Return [X, Y] of the center of cell containing provided text 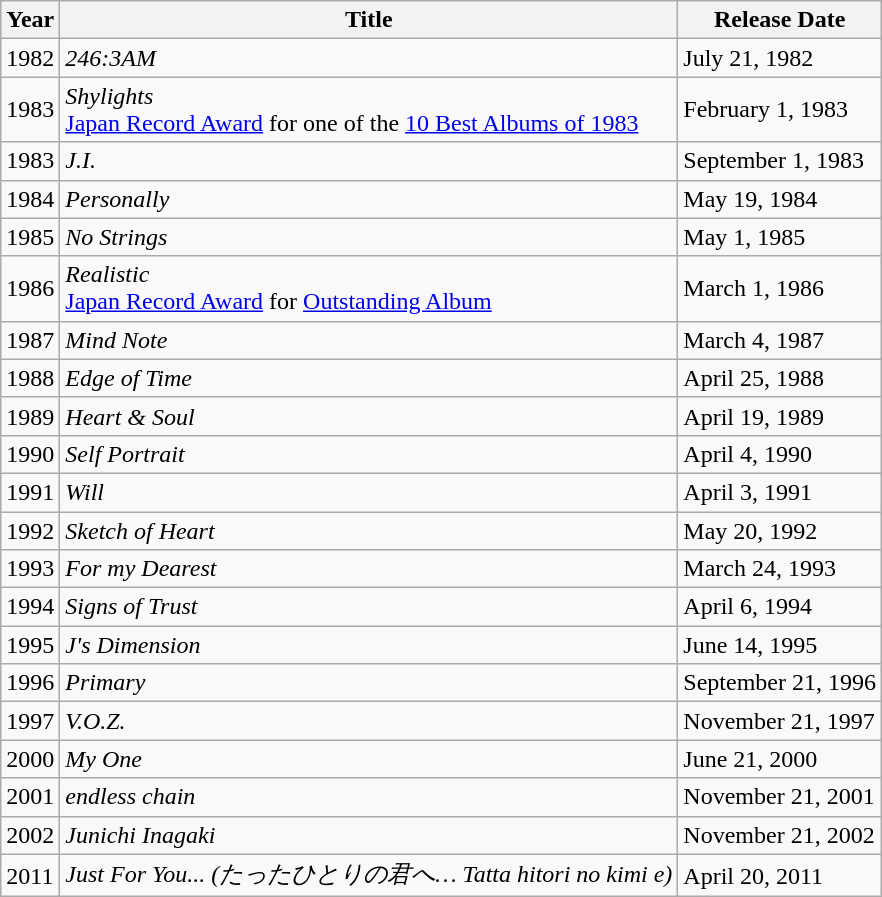
March 24, 1993 [780, 569]
246:3AM [369, 58]
My One [369, 759]
1984 [30, 199]
V.O.Z. [369, 721]
1996 [30, 683]
Release Date [780, 20]
No Strings [369, 237]
May 19, 1984 [780, 199]
2001 [30, 797]
1993 [30, 569]
July 21, 1982 [780, 58]
March 1, 1986 [780, 288]
June 14, 1995 [780, 645]
Personally [369, 199]
2002 [30, 835]
April 20, 2011 [780, 876]
Will [369, 492]
November 21, 2002 [780, 835]
J's Dimension [369, 645]
1987 [30, 340]
Year [30, 20]
September 1, 1983 [780, 161]
For my Dearest [369, 569]
Heart & Soul [369, 416]
November 21, 1997 [780, 721]
Signs of Trust [369, 607]
April 25, 1988 [780, 378]
1994 [30, 607]
1989 [30, 416]
1997 [30, 721]
June 21, 2000 [780, 759]
March 4, 1987 [780, 340]
Edge of Time [369, 378]
April 19, 1989 [780, 416]
Shylights Japan Record Award for one of the 10 Best Albums of 1983 [369, 110]
2000 [30, 759]
Realistic Japan Record Award for Outstanding Album [369, 288]
February 1, 1983 [780, 110]
April 3, 1991 [780, 492]
1990 [30, 454]
Junichi Inagaki [369, 835]
2011 [30, 876]
Self Portrait [369, 454]
April 4, 1990 [780, 454]
Primary [369, 683]
Title [369, 20]
Just For You... (たったひとりの君へ… Tatta hitori no kimi e) [369, 876]
1988 [30, 378]
May 1, 1985 [780, 237]
1985 [30, 237]
J.I. [369, 161]
1986 [30, 288]
Mind Note [369, 340]
1995 [30, 645]
Sketch of Heart [369, 531]
November 21, 2001 [780, 797]
September 21, 1996 [780, 683]
May 20, 1992 [780, 531]
April 6, 1994 [780, 607]
1982 [30, 58]
1992 [30, 531]
endless chain [369, 797]
1991 [30, 492]
